Pinpoint the cell where the given text exists, returning its [x, y] midpoint coordinate. 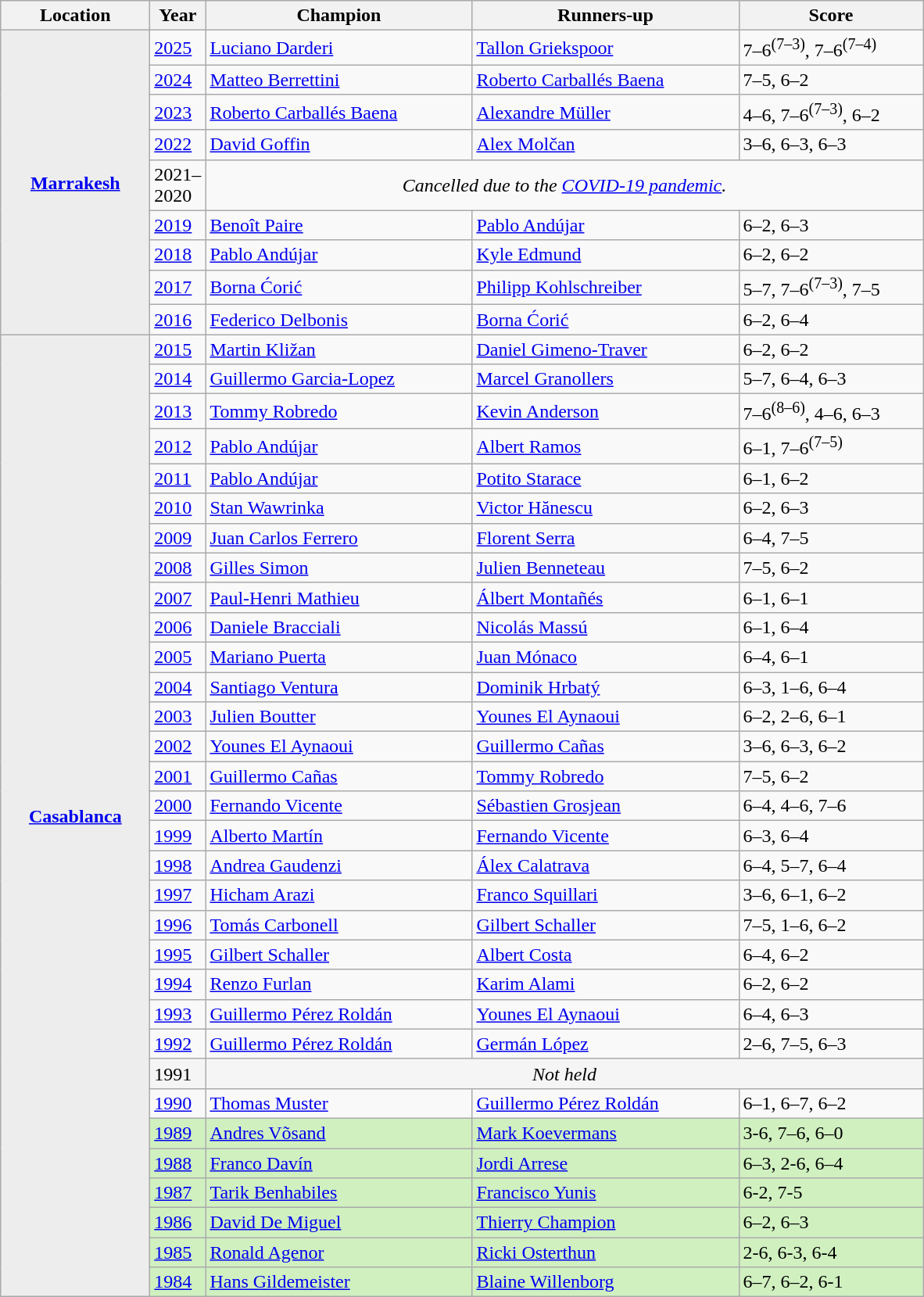
2016 [178, 320]
Blaine Willenborg [605, 1282]
2013 [178, 411]
Daniel Gimeno-Traver [605, 349]
Champion [339, 16]
Not held [564, 1073]
Benoît Paire [339, 225]
2006 [178, 627]
2024 [178, 80]
Juan Carlos Ferrero [339, 538]
6–7, 6–2, 6-1 [831, 1282]
6–1, 6–1 [831, 597]
5–7, 7–6(7–3), 7–5 [831, 288]
6–3, 6–4 [831, 836]
Germán López [605, 1044]
Cancelled due to the COVID-19 pandemic. [564, 185]
Gilles Simon [339, 568]
6–3, 2-6, 6–4 [831, 1163]
1986 [178, 1223]
Jordi Arrese [605, 1163]
1992 [178, 1044]
Karim Alami [605, 984]
Mariano Puerta [339, 657]
Thierry Champion [605, 1223]
1989 [178, 1133]
Nicolás Massú [605, 627]
3–6, 6–1, 6–2 [831, 895]
7–5, 1–6, 6–2 [831, 925]
2022 [178, 145]
Dominik Hrbatý [605, 687]
2011 [178, 478]
Ronald Agenor [339, 1252]
Casablanca [75, 816]
1985 [178, 1252]
1988 [178, 1163]
Paul-Henri Mathieu [339, 597]
3–6, 6–3, 6–2 [831, 747]
1996 [178, 925]
2018 [178, 255]
6–4, 7–5 [831, 538]
Alex Molčan [605, 145]
Florent Serra [605, 538]
5–7, 6–4, 6–3 [831, 379]
Runners-up [605, 16]
David De Miguel [339, 1223]
Andrea Gaudenzi [339, 865]
2007 [178, 597]
4–6, 7–6(7–3), 6–2 [831, 113]
Albert Ramos [605, 447]
Potito Starace [605, 478]
1994 [178, 984]
Franco Squillari [605, 895]
Tarik Benhabiles [339, 1193]
Matteo Berrettini [339, 80]
Marrakesh [75, 183]
Álbert Montañés [605, 597]
2003 [178, 717]
2009 [178, 538]
Franco Davín [339, 1163]
2012 [178, 447]
Mark Koevermans [605, 1133]
6–4, 5–7, 6–4 [831, 865]
2019 [178, 225]
3-6, 7–6, 6–0 [831, 1133]
Kevin Anderson [605, 411]
1999 [178, 836]
Daniele Bracciali [339, 627]
Hicham Arazi [339, 895]
6–2, 2–6, 6–1 [831, 717]
2004 [178, 687]
2000 [178, 806]
Score [831, 16]
2010 [178, 508]
Location [75, 16]
Santiago Ventura [339, 687]
Guillermo Garcia-Lopez [339, 379]
6–1, 7–6(7–5) [831, 447]
Juan Mónaco [605, 657]
1990 [178, 1103]
6–4, 6–1 [831, 657]
6–4, 6–2 [831, 955]
Tallon Griekspoor [605, 48]
1993 [178, 1014]
Julien Benneteau [605, 568]
Alexandre Müller [605, 113]
Francisco Yunis [605, 1193]
2017 [178, 288]
Andres Võsand [339, 1133]
1995 [178, 955]
Victor Hănescu [605, 508]
6–1, 6–2 [831, 478]
Albert Costa [605, 955]
Thomas Muster [339, 1103]
Philipp Kohlschreiber [605, 288]
Kyle Edmund [605, 255]
7–6(8–6), 4–6, 6–3 [831, 411]
2001 [178, 776]
Renzo Furlan [339, 984]
Marcel Granollers [605, 379]
David Goffin [339, 145]
Hans Gildemeister [339, 1282]
2021–2020 [178, 185]
6–4, 4–6, 7–6 [831, 806]
2005 [178, 657]
Julien Boutter [339, 717]
1998 [178, 865]
1997 [178, 895]
2025 [178, 48]
6–3, 1–6, 6–4 [831, 687]
Alberto Martín [339, 836]
6–1, 6–4 [831, 627]
Year [178, 16]
2002 [178, 747]
Federico Delbonis [339, 320]
Martin Kližan [339, 349]
Álex Calatrava [605, 865]
Stan Wawrinka [339, 508]
2008 [178, 568]
6-2, 7-5 [831, 1193]
3–6, 6–3, 6–3 [831, 145]
1987 [178, 1193]
6–4, 6–3 [831, 1014]
Tomás Carbonell [339, 925]
Sébastien Grosjean [605, 806]
2023 [178, 113]
2015 [178, 349]
2014 [178, 379]
1991 [178, 1073]
7–6(7–3), 7–6(7–4) [831, 48]
Ricki Osterthun [605, 1252]
Luciano Darderi [339, 48]
6–1, 6–7, 6–2 [831, 1103]
6–2, 6–4 [831, 320]
1984 [178, 1282]
2–6, 7–5, 6–3 [831, 1044]
2-6, 6-3, 6-4 [831, 1252]
